From the cell containing the given text, extract its center point as [x, y] coordinate. 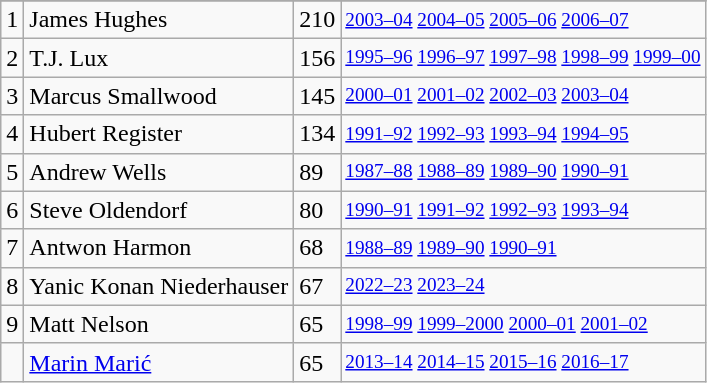
8 [12, 286]
Hubert Register [159, 134]
2 [12, 58]
2013–14 2014–15 2015–16 2016–17 [523, 362]
1990–91 1991–92 1992–93 1993–94 [523, 210]
Matt Nelson [159, 324]
68 [318, 248]
Marcus Smallwood [159, 96]
67 [318, 286]
Antwon Harmon [159, 248]
T.J. Lux [159, 58]
9 [12, 324]
6 [12, 210]
89 [318, 172]
1991–92 1992–93 1993–94 1994–95 [523, 134]
3 [12, 96]
80 [318, 210]
1988–89 1989–90 1990–91 [523, 248]
Andrew Wells [159, 172]
2022–23 2023–24 [523, 286]
Steve Oldendorf [159, 210]
2003–04 2004–05 2005–06 2006–07 [523, 20]
134 [318, 134]
156 [318, 58]
210 [318, 20]
James Hughes [159, 20]
Marin Marić [159, 362]
5 [12, 172]
1998–99 1999–2000 2000–01 2001–02 [523, 324]
1 [12, 20]
1987–88 1988–89 1989–90 1990–91 [523, 172]
2000–01 2001–02 2002–03 2003–04 [523, 96]
1995–96 1996–97 1997–98 1998–99 1999–00 [523, 58]
7 [12, 248]
4 [12, 134]
145 [318, 96]
Yanic Konan Niederhauser [159, 286]
